From the cell containing the given text, extract its center point as [X, Y] coordinate. 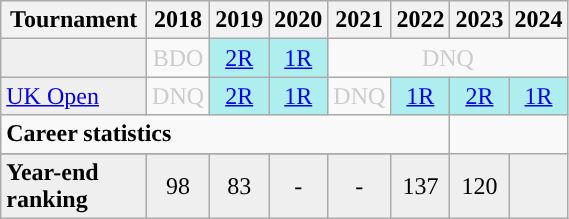
Career statistics [226, 134]
137 [420, 186]
2024 [538, 20]
Tournament [74, 20]
2019 [240, 20]
2018 [178, 20]
2023 [480, 20]
98 [178, 186]
UK Open [74, 96]
120 [480, 186]
2020 [298, 20]
BDO [178, 58]
83 [240, 186]
2021 [360, 20]
Year-end ranking [74, 186]
2022 [420, 20]
